Pinpoint the cell where the given text exists, returning its (x, y) midpoint coordinate. 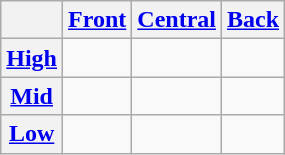
Mid (32, 96)
Low (32, 134)
Front (98, 20)
High (32, 58)
Back (254, 20)
Central (177, 20)
